Determine the [X, Y] coordinate at the center of the cell enclosing the given text.  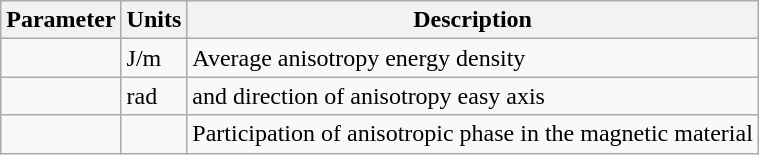
and direction of anisotropy easy axis [473, 96]
Description [473, 20]
Participation of anisotropic phase in the magnetic material [473, 134]
Average anisotropy energy density [473, 58]
rad [154, 96]
J/m [154, 58]
Units [154, 20]
Parameter [61, 20]
